Detect which cell encompasses the target text, then output its (x, y) center coordinate. 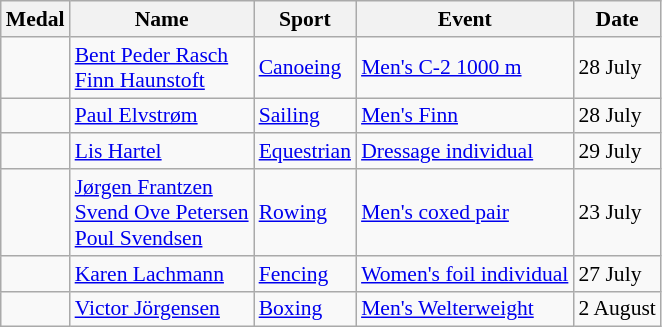
Equestrian (305, 152)
Karen Lachmann (162, 274)
Canoeing (305, 68)
Paul Elvstrøm (162, 116)
Jørgen FrantzenSvend Ove PetersenPoul Svendsen (162, 212)
Name (162, 19)
Men's Finn (464, 116)
29 July (616, 152)
Women's foil individual (464, 274)
Dressage individual (464, 152)
2 August (616, 309)
Men's C-2 1000 m (464, 68)
Boxing (305, 309)
Victor Jörgensen (162, 309)
Date (616, 19)
Sport (305, 19)
Medal (36, 19)
Sailing (305, 116)
27 July (616, 274)
23 July (616, 212)
Rowing (305, 212)
Men's coxed pair (464, 212)
Bent Peder RaschFinn Haunstoft (162, 68)
Men's Welterweight (464, 309)
Lis Hartel (162, 152)
Fencing (305, 274)
Event (464, 19)
